Return [x, y] of the center of cell containing provided text 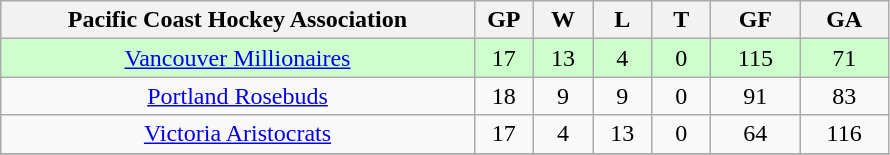
18 [504, 96]
Vancouver Millionaires [238, 58]
Victoria Aristocrats [238, 134]
GF [756, 20]
W [562, 20]
Pacific Coast Hockey Association [238, 20]
T [682, 20]
GA [844, 20]
116 [844, 134]
71 [844, 58]
115 [756, 58]
83 [844, 96]
91 [756, 96]
Portland Rosebuds [238, 96]
64 [756, 134]
GP [504, 20]
L [622, 20]
